Scan for the cell matching the given text and deliver its (X, Y) coordinate at center. 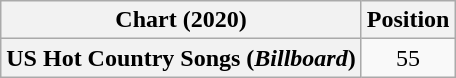
55 (408, 58)
Position (408, 20)
US Hot Country Songs (Billboard) (181, 58)
Chart (2020) (181, 20)
